Extract the [X, Y] coordinate from the center of the cell holding the provided text.  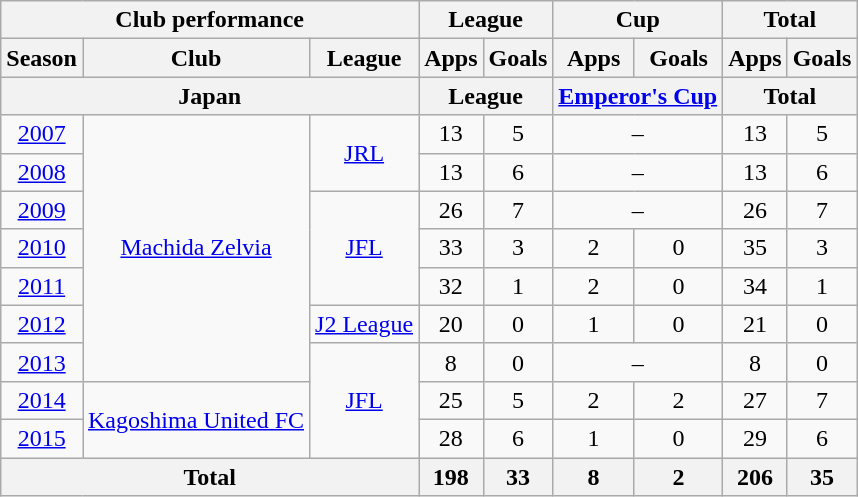
Club performance [210, 20]
27 [755, 400]
JRL [364, 153]
198 [451, 477]
2009 [42, 210]
206 [755, 477]
Japan [210, 96]
J2 League [364, 324]
Club [196, 58]
Cup [638, 20]
34 [755, 286]
Kagoshima United FC [196, 419]
Season [42, 58]
20 [451, 324]
Machida Zelvia [196, 248]
2014 [42, 400]
2008 [42, 172]
29 [755, 438]
21 [755, 324]
2010 [42, 248]
32 [451, 286]
2012 [42, 324]
2015 [42, 438]
2011 [42, 286]
Emperor's Cup [638, 96]
2013 [42, 362]
2007 [42, 134]
28 [451, 438]
25 [451, 400]
